Identify which cell holds the provided text, then report its (X, Y) central coordinate. 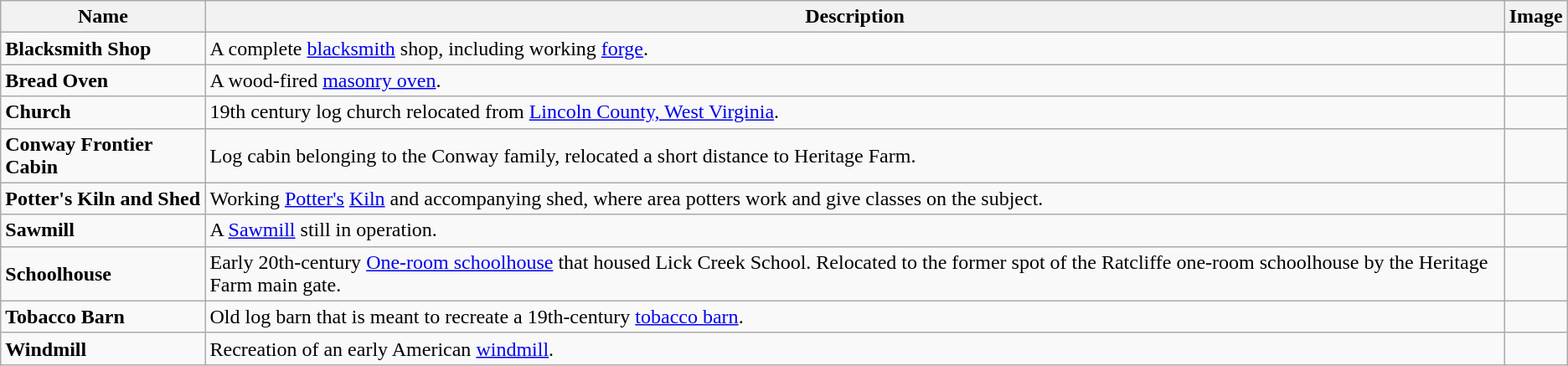
Working Potter's Kiln and accompanying shed, where area potters work and give classes on the subject. (854, 198)
Bread Oven (103, 80)
Image (1536, 17)
Blacksmith Shop (103, 49)
Windmill (103, 348)
Name (103, 17)
19th century log church relocated from Lincoln County, West Virginia. (854, 112)
Potter's Kiln and Shed (103, 198)
Church (103, 112)
Schoolhouse (103, 273)
Recreation of an early American windmill. (854, 348)
Tobacco Barn (103, 317)
Description (854, 17)
A complete blacksmith shop, including working forge. (854, 49)
Old log barn that is meant to recreate a 19th-century tobacco barn. (854, 317)
A Sawmill still in operation. (854, 230)
A wood-fired masonry oven. (854, 80)
Conway Frontier Cabin (103, 156)
Log cabin belonging to the Conway family, relocated a short distance to Heritage Farm. (854, 156)
Sawmill (103, 230)
